Search for the cell housing the specified text and yield its [X, Y] center coordinate. 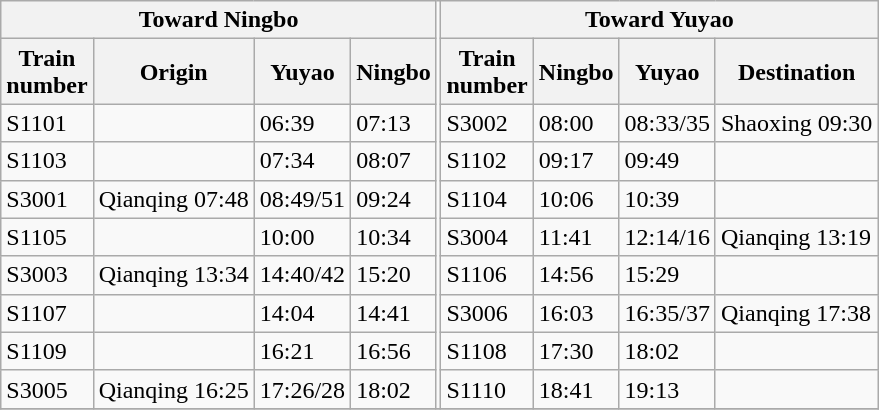
Qianqing 13:19 [796, 237]
Toward Yuyao [660, 20]
16:35/37 [667, 313]
16:56 [394, 351]
14:56 [576, 275]
Qianqing 13:34 [174, 275]
19:13 [667, 389]
14:04 [302, 313]
07:13 [394, 123]
10:39 [667, 199]
10:06 [576, 199]
Qianqing 07:48 [174, 199]
11:41 [576, 237]
07:34 [302, 161]
S1109 [47, 351]
S3005 [47, 389]
Qianqing 16:25 [174, 389]
S3003 [47, 275]
14:40/42 [302, 275]
10:00 [302, 237]
06:39 [302, 123]
08:07 [394, 161]
17:30 [576, 351]
12:14/16 [667, 237]
S3006 [487, 313]
08:49/51 [302, 199]
Toward Ningbo [219, 20]
16:21 [302, 351]
15:20 [394, 275]
15:29 [667, 275]
S1110 [487, 389]
17:26/28 [302, 389]
Qianqing 17:38 [796, 313]
S3004 [487, 237]
08:00 [576, 123]
S1101 [47, 123]
S1104 [487, 199]
S3001 [47, 199]
10:34 [394, 237]
09:24 [394, 199]
08:33/35 [667, 123]
S1105 [47, 237]
S1107 [47, 313]
09:17 [576, 161]
S1106 [487, 275]
S1103 [47, 161]
S3002 [487, 123]
14:41 [394, 313]
Shaoxing 09:30 [796, 123]
Destination [796, 72]
S1102 [487, 161]
Origin [174, 72]
18:41 [576, 389]
S1108 [487, 351]
16:03 [576, 313]
09:49 [667, 161]
